Detect which cell encompasses the target text, then output its [X, Y] center coordinate. 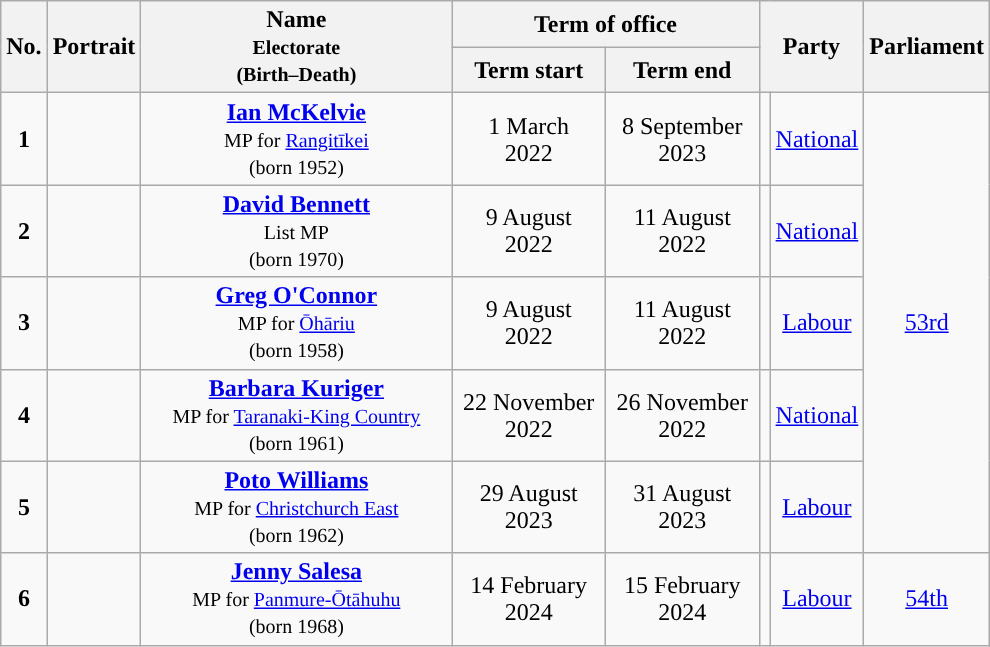
22 November2022 [529, 415]
5 [24, 507]
53rd [927, 323]
Jenny SalesaMP for Panmure-Ōtāhuhu(born 1968) [296, 599]
Greg O'ConnorMP for Ōhāriu(born 1958) [296, 323]
Barbara KurigerMP for Taranaki-King Country(born 1961) [296, 415]
29 August2023 [529, 507]
NameElectorate(Birth–Death) [296, 47]
54th [927, 599]
2 [24, 231]
Term end [682, 70]
Portrait [94, 47]
Parliament [927, 47]
1 [24, 139]
Term of office [606, 24]
31 August2023 [682, 507]
6 [24, 599]
No. [24, 47]
3 [24, 323]
David BennettList MP(born 1970) [296, 231]
Poto WilliamsMP for Christchurch East(born 1962) [296, 507]
Term start [529, 70]
1 March2022 [529, 139]
8 September 2023 [682, 139]
14 February 2024 [529, 599]
Party [812, 47]
Ian McKelvieMP for Rangitīkei(born 1952) [296, 139]
4 [24, 415]
15 February 2024 [682, 599]
26 November2022 [682, 415]
